Determine the (X, Y) coordinate at the center of the cell enclosing the given text.  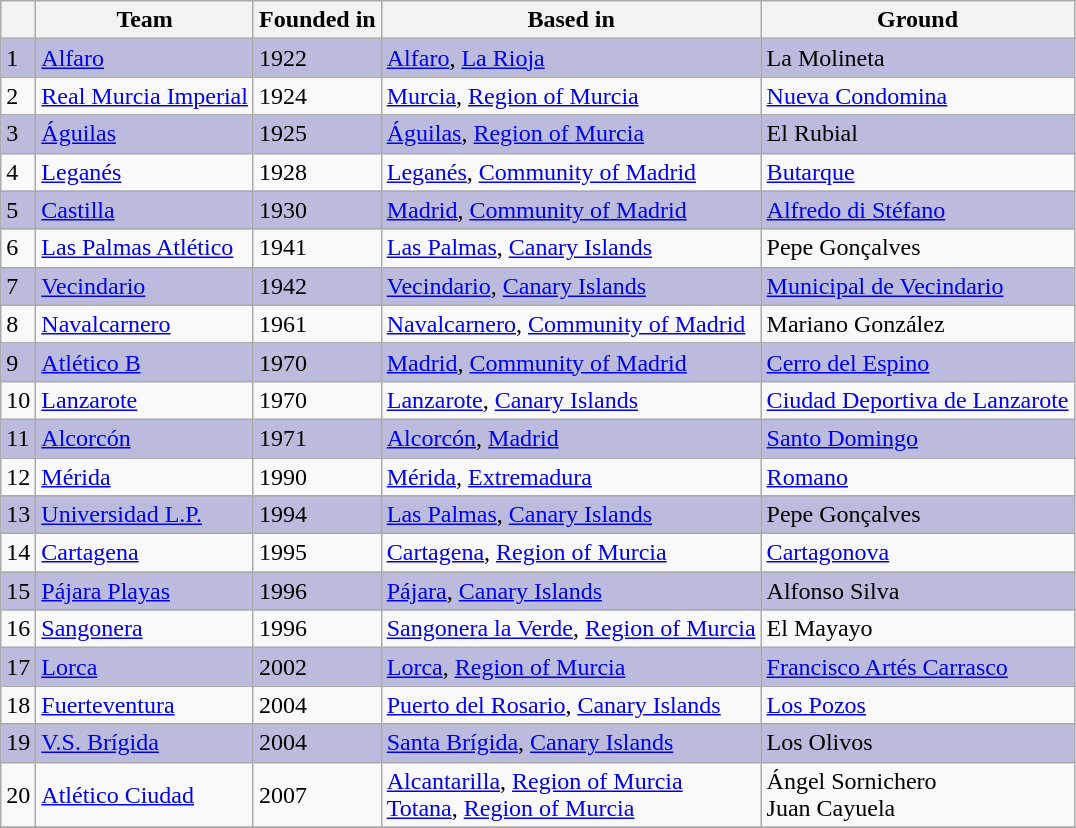
Murcia, Region of Murcia (571, 96)
10 (18, 400)
1942 (317, 286)
1930 (317, 210)
Santo Domingo (918, 438)
Mariano González (918, 324)
Leganés, Community of Madrid (571, 172)
Cartagena, Region of Murcia (571, 553)
Real Murcia Imperial (145, 96)
Francisco Artés Carrasco (918, 667)
2 (18, 96)
Águilas, Region of Murcia (571, 134)
6 (18, 248)
El Rubial (918, 134)
5 (18, 210)
Ciudad Deportiva de Lanzarote (918, 400)
Alcantarilla, Region of MurciaTotana, Region of Murcia (571, 794)
Alfaro (145, 58)
Los Olivos (918, 743)
Navalcarnero, Community of Madrid (571, 324)
Nueva Condomina (918, 96)
Alcorcón, Madrid (571, 438)
Lorca, Region of Murcia (571, 667)
Pájara, Canary Islands (571, 591)
1924 (317, 96)
1995 (317, 553)
Alfredo di Stéfano (918, 210)
Leganés (145, 172)
2002 (317, 667)
Lorca (145, 667)
Alfaro, La Rioja (571, 58)
4 (18, 172)
Castilla (145, 210)
7 (18, 286)
Santa Brígida, Canary Islands (571, 743)
1971 (317, 438)
12 (18, 477)
2007 (317, 794)
Municipal de Vecindario (918, 286)
Lanzarote, Canary Islands (571, 400)
Águilas (145, 134)
1928 (317, 172)
1941 (317, 248)
Team (145, 20)
Butarque (918, 172)
Mérida (145, 477)
Atlético Ciudad (145, 794)
1922 (317, 58)
Las Palmas Atlético (145, 248)
Cerro del Espino (918, 362)
Alfonso Silva (918, 591)
15 (18, 591)
V.S. Brígida (145, 743)
1925 (317, 134)
Based in (571, 20)
Los Pozos (918, 705)
El Mayayo (918, 629)
Sangonera la Verde, Region of Murcia (571, 629)
Founded in (317, 20)
11 (18, 438)
Sangonera (145, 629)
1994 (317, 515)
19 (18, 743)
La Molineta (918, 58)
Mérida, Extremadura (571, 477)
14 (18, 553)
17 (18, 667)
Alcorcón (145, 438)
Romano (918, 477)
Atlético B (145, 362)
Cartagonova (918, 553)
Vecindario, Canary Islands (571, 286)
Fuerteventura (145, 705)
Pájara Playas (145, 591)
Navalcarnero (145, 324)
20 (18, 794)
1 (18, 58)
18 (18, 705)
1961 (317, 324)
Universidad L.P. (145, 515)
Ground (918, 20)
3 (18, 134)
9 (18, 362)
Lanzarote (145, 400)
1990 (317, 477)
Vecindario (145, 286)
Cartagena (145, 553)
Puerto del Rosario, Canary Islands (571, 705)
8 (18, 324)
Ángel SornicheroJuan Cayuela (918, 794)
16 (18, 629)
13 (18, 515)
